Extract the (x, y) coordinate from the center of the cell holding the provided text.  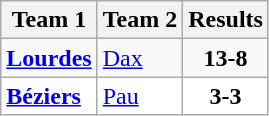
Dax (140, 58)
Lourdes (49, 58)
Team 1 (49, 20)
Team 2 (140, 20)
Béziers (49, 96)
3-3 (226, 96)
Pau (140, 96)
13-8 (226, 58)
Results (226, 20)
